For the text-containing cell, return its midpoint in [x, y] coordinate format. 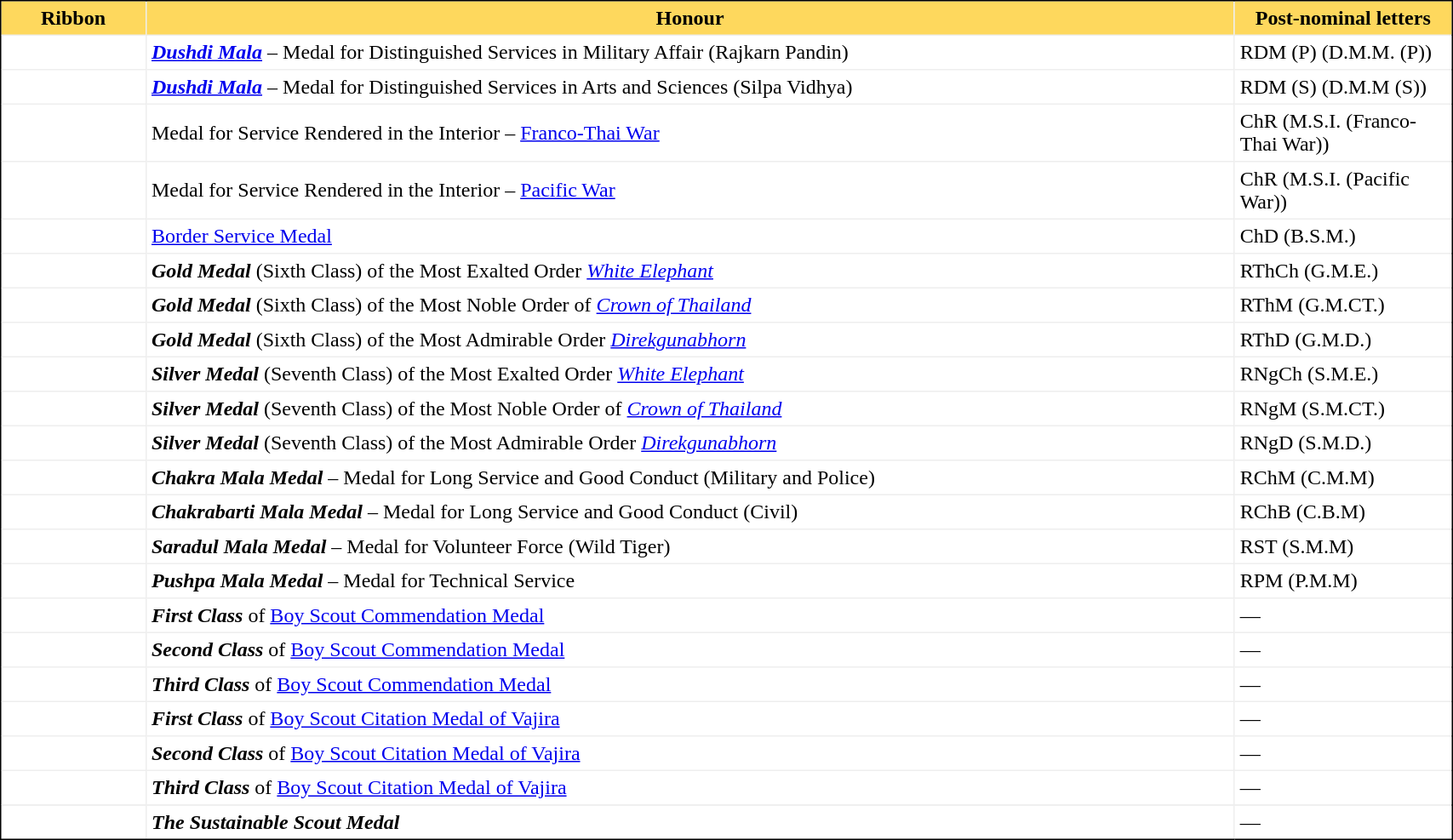
Silver Medal (Seventh Class) of the Most Admirable Order Direkgunabhorn [689, 443]
Medal for Service Rendered in the Interior – Franco-Thai War [689, 133]
RDM (S) (D.M.M (S)) [1343, 87]
Chakra Mala Medal – Medal for Long Service and Good Conduct (Military and Police) [689, 477]
Ribbon [73, 18]
ChR (M.S.I. (Pacific War)) [1343, 191]
Dushdi Mala – Medal for Distinguished Services in Military Affair (Rajkarn Pandin) [689, 52]
First Class of Boy Scout Commendation Medal [689, 615]
RChB (C.B.M) [1343, 511]
RThM (G.M.CT.) [1343, 305]
First Class of Boy Scout Citation Medal of Vajira [689, 718]
RDM (P) (D.M.M. (P)) [1343, 52]
Third Class of Boy Scout Commendation Medal [689, 684]
RThD (G.M.D.) [1343, 340]
ChD (B.S.M.) [1343, 236]
Silver Medal (Seventh Class) of the Most Noble Order of Crown of Thailand [689, 409]
RNgCh (S.M.E.) [1343, 374]
RNgD (S.M.D.) [1343, 443]
Gold Medal (Sixth Class) of the Most Noble Order of Crown of Thailand [689, 305]
Gold Medal (Sixth Class) of the Most Admirable Order Direkgunabhorn [689, 340]
ChR (M.S.I. (Franco-Thai War)) [1343, 133]
The Sustainable Scout Medal [689, 822]
RST (S.M.M) [1343, 546]
RThCh (G.M.E.) [1343, 271]
Medal for Service Rendered in the Interior – Pacific War [689, 191]
RNgM (S.M.CT.) [1343, 409]
Pushpa Mala Medal – Medal for Technical Service [689, 580]
Saradul Mala Medal – Medal for Volunteer Force (Wild Tiger) [689, 546]
Honour [689, 18]
Second Class of Boy Scout Commendation Medal [689, 649]
Second Class of Boy Scout Citation Medal of Vajira [689, 753]
Dushdi Mala – Medal for Distinguished Services in Arts and Sciences (Silpa Vidhya) [689, 87]
Chakrabarti Mala Medal – Medal for Long Service and Good Conduct (Civil) [689, 511]
Third Class of Boy Scout Citation Medal of Vajira [689, 787]
Silver Medal (Seventh Class) of the Most Exalted Order White Elephant [689, 374]
Border Service Medal [689, 236]
Post-nominal letters [1343, 18]
Gold Medal (Sixth Class) of the Most Exalted Order White Elephant [689, 271]
RPM (P.M.M) [1343, 580]
RChM (C.M.M) [1343, 477]
